Search for the cell housing the specified text and yield its [x, y] center coordinate. 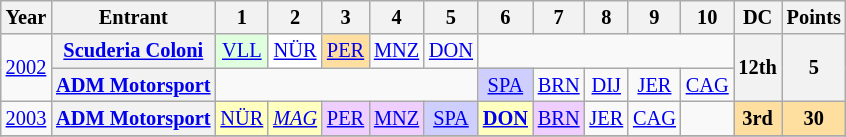
4 [396, 17]
12th [758, 68]
Scuderia Coloni [133, 51]
2003 [26, 118]
3 [346, 17]
6 [506, 17]
Entrant [133, 17]
9 [654, 17]
DC [758, 17]
MAG [295, 118]
30 [814, 118]
7 [559, 17]
2 [295, 17]
Points [814, 17]
Year [26, 17]
1 [242, 17]
8 [606, 17]
2002 [26, 68]
10 [708, 17]
3rd [758, 118]
DIJ [606, 85]
VLL [242, 51]
